Pinpoint the cell where the given text exists, returning its (x, y) midpoint coordinate. 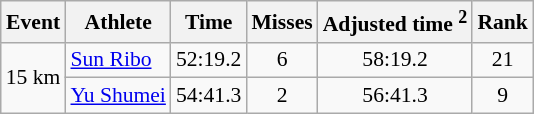
9 (502, 96)
Yu Shumei (118, 96)
56:41.3 (396, 96)
Time (208, 22)
21 (502, 60)
Sun Ribo (118, 60)
Adjusted time 2 (396, 22)
58:19.2 (396, 60)
Athlete (118, 22)
54:41.3 (208, 96)
52:19.2 (208, 60)
Misses (282, 22)
15 km (34, 78)
6 (282, 60)
Rank (502, 22)
2 (282, 96)
Event (34, 22)
